Capture the cell that displays the provided text and extract its (X, Y) central coordinate. 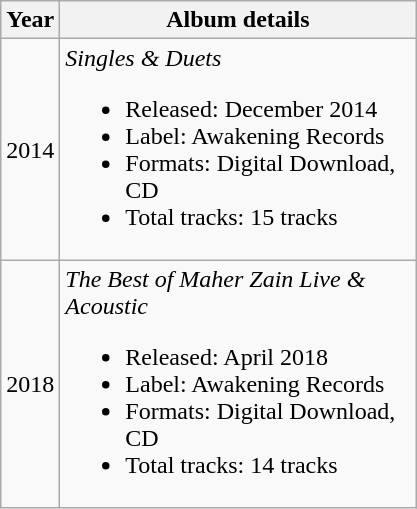
Year (30, 20)
2014 (30, 150)
Album details (238, 20)
Singles & DuetsReleased: December 2014Label: Awakening RecordsFormats: Digital Download, CDTotal tracks: 15 tracks (238, 150)
The Best of Maher Zain Live & AcousticReleased: April 2018Label: Awakening RecordsFormats: Digital Download, CDTotal tracks: 14 tracks (238, 384)
2018 (30, 384)
